Capture the cell that displays the provided text and extract its [X, Y] central coordinate. 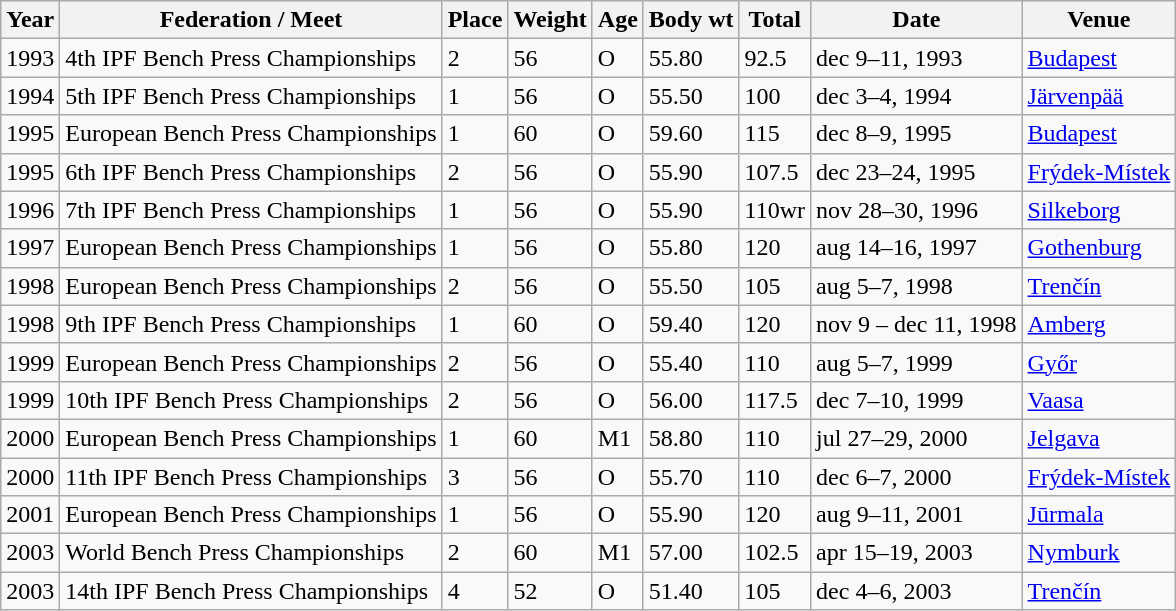
dec 4–6, 2003 [916, 591]
Jelgava [1099, 438]
nov 9 – dec 11, 1998 [916, 324]
14th IPF Bench Press Championships [251, 591]
dec 6–7, 2000 [916, 477]
9th IPF Bench Press Championships [251, 324]
jul 27–29, 2000 [916, 438]
Silkeborg [1099, 210]
Vaasa [1099, 400]
59.40 [691, 324]
11th IPF Bench Press Championships [251, 477]
92.5 [775, 58]
World Bench Press Championships [251, 553]
10th IPF Bench Press Championships [251, 400]
dec 23–24, 1995 [916, 172]
nov 28–30, 1996 [916, 210]
102.5 [775, 553]
Federation / Meet [251, 20]
2001 [30, 515]
Body wt [691, 20]
dec 8–9, 1995 [916, 134]
dec 3–4, 1994 [916, 96]
55.40 [691, 362]
1996 [30, 210]
Győr [1099, 362]
4th IPF Bench Press Championships [251, 58]
Nymburk [1099, 553]
4 [475, 591]
117.5 [775, 400]
Total [775, 20]
Year [30, 20]
dec 7–10, 1999 [916, 400]
Venue [1099, 20]
1993 [30, 58]
100 [775, 96]
Age [618, 20]
aug 9–11, 2001 [916, 515]
Place [475, 20]
Date [916, 20]
Gothenburg [1099, 248]
aug 5–7, 1999 [916, 362]
115 [775, 134]
Jūrmala [1099, 515]
110wr [775, 210]
1994 [30, 96]
7th IPF Bench Press Championships [251, 210]
52 [550, 591]
6th IPF Bench Press Championships [251, 172]
aug 5–7, 1998 [916, 286]
58.80 [691, 438]
5th IPF Bench Press Championships [251, 96]
Järvenpää [1099, 96]
107.5 [775, 172]
57.00 [691, 553]
Amberg [1099, 324]
1997 [30, 248]
59.60 [691, 134]
apr 15–19, 2003 [916, 553]
56.00 [691, 400]
3 [475, 477]
dec 9–11, 1993 [916, 58]
55.70 [691, 477]
Weight [550, 20]
aug 14–16, 1997 [916, 248]
51.40 [691, 591]
